Determine the [X, Y] coordinate at the center of the cell enclosing the given text.  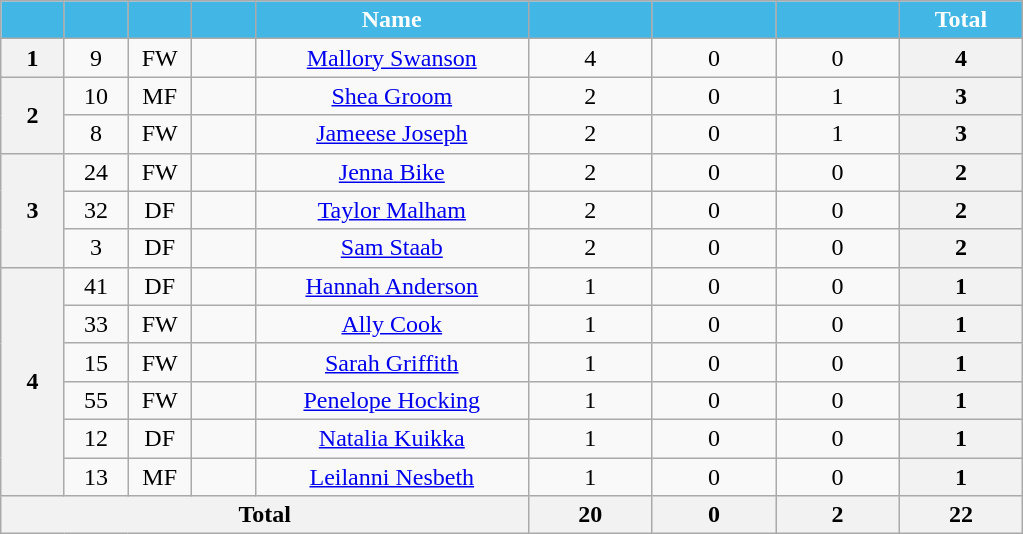
55 [96, 400]
Ally Cook [392, 324]
22 [961, 515]
15 [96, 362]
13 [96, 477]
24 [96, 172]
Leilanni Nesbeth [392, 477]
12 [96, 438]
Jenna Bike [392, 172]
10 [96, 96]
Shea Groom [392, 96]
20 [591, 515]
Taylor Malham [392, 210]
9 [96, 58]
33 [96, 324]
Jameese Joseph [392, 134]
Sam Staab [392, 248]
Hannah Anderson [392, 286]
32 [96, 210]
Sarah Griffith [392, 362]
8 [96, 134]
Name [392, 20]
Mallory Swanson [392, 58]
41 [96, 286]
Natalia Kuikka [392, 438]
Penelope Hocking [392, 400]
